Provide the (x, y) coordinate of the cell's center where the given text is located.  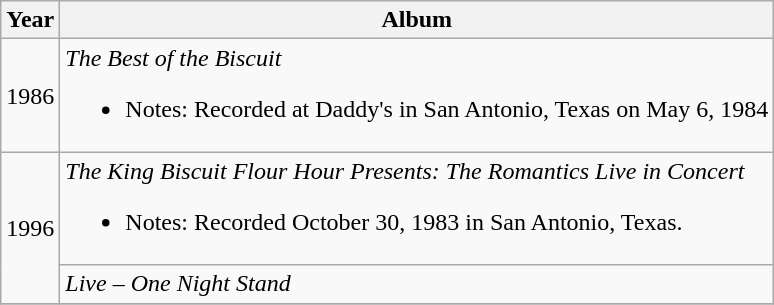
Album (417, 20)
The Best of the BiscuitNotes: Recorded at Daddy's in San Antonio, Texas on May 6, 1984 (417, 96)
1986 (30, 96)
1996 (30, 228)
The King Biscuit Flour Hour Presents: The Romantics Live in ConcertNotes: Recorded October 30, 1983 in San Antonio, Texas. (417, 208)
Live – One Night Stand (417, 284)
Year (30, 20)
